Return the [X, Y] coordinate for the center point of the cell that contains the specified text.  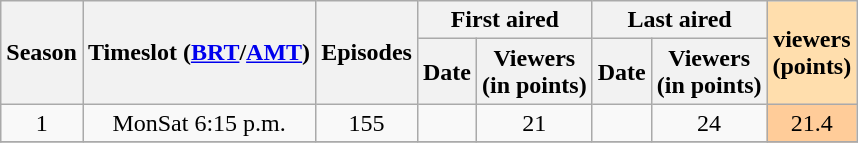
24 [709, 123]
155 [367, 123]
Timeslot (BRT/AMT) [198, 52]
21 [534, 123]
viewers (points) [812, 52]
Episodes [367, 52]
Season [42, 52]
1 [42, 123]
21.4 [812, 123]
Last aired [680, 20]
MonSat 6:15 p.m. [198, 123]
First aired [504, 20]
